Detect which cell encompasses the target text, then output its [X, Y] center coordinate. 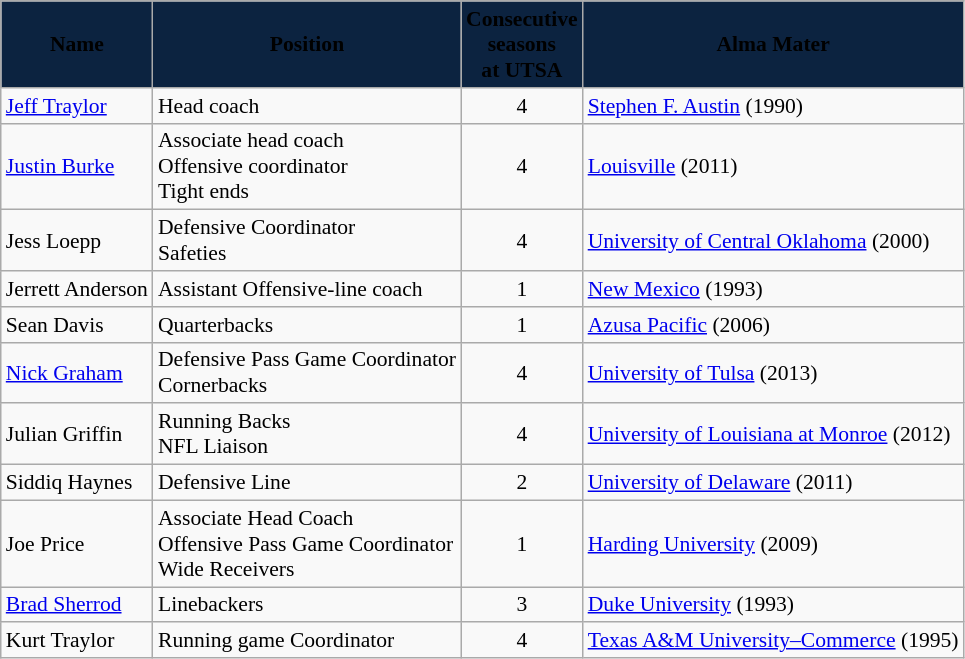
Assistant Offensive-line coach [307, 289]
Louisville (2011) [774, 166]
Linebackers [307, 605]
Defensive Line [307, 483]
Name [77, 44]
Stephen F. Austin (1990) [774, 106]
Running BacksNFL Liaison [307, 434]
Justin Burke [77, 166]
3 [522, 605]
University of Tulsa (2013) [774, 372]
University of Delaware (2011) [774, 483]
Defensive Pass Game CoordinatorCornerbacks [307, 372]
University of Louisiana at Monroe (2012) [774, 434]
Alma Mater [774, 44]
Running game Coordinator [307, 641]
Harding University (2009) [774, 544]
Quarterbacks [307, 325]
Associate head coachOffensive coordinatorTight ends [307, 166]
Consecutiveseasonsat UTSA [522, 44]
Jeff Traylor [77, 106]
Azusa Pacific (2006) [774, 325]
Duke University (1993) [774, 605]
Joe Price [77, 544]
2 [522, 483]
Position [307, 44]
Brad Sherrod [77, 605]
Texas A&M University–Commerce (1995) [774, 641]
Jerrett Anderson [77, 289]
Siddiq Haynes [77, 483]
New Mexico (1993) [774, 289]
Sean Davis [77, 325]
Nick Graham [77, 372]
Julian Griffin [77, 434]
Defensive CoordinatorSafeties [307, 240]
Jess Loepp [77, 240]
Kurt Traylor [77, 641]
Head coach [307, 106]
Associate Head CoachOffensive Pass Game CoordinatorWide Receivers [307, 544]
University of Central Oklahoma (2000) [774, 240]
